Provide the [x, y] coordinate of the cell's center where the given text is located.  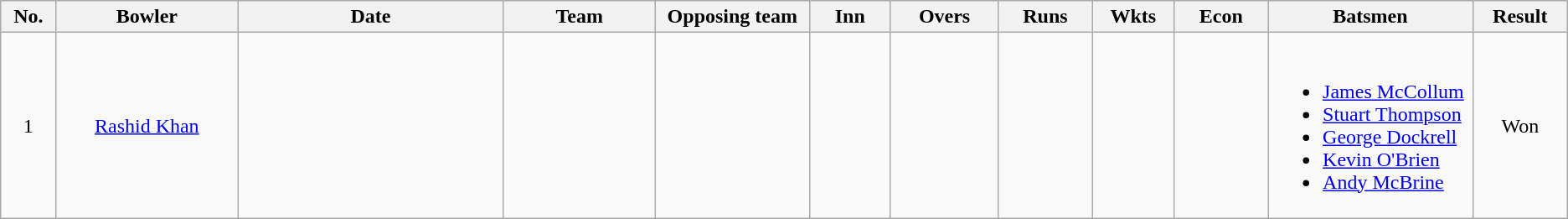
Inn [849, 17]
1 [28, 126]
Econ [1221, 17]
James McCollumStuart ThompsonGeorge DockrellKevin O'BrienAndy McBrine [1370, 126]
Overs [945, 17]
Bowler [147, 17]
Rashid Khan [147, 126]
Opposing team [732, 17]
Date [371, 17]
Batsmen [1370, 17]
Team [580, 17]
Wkts [1133, 17]
Result [1519, 17]
Won [1519, 126]
No. [28, 17]
Runs [1045, 17]
